Scan for the cell matching the given text and deliver its [x, y] coordinate at center. 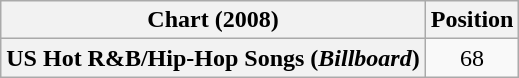
Position [472, 20]
68 [472, 58]
Chart (2008) [213, 20]
US Hot R&B/Hip-Hop Songs (Billboard) [213, 58]
